From the cell containing the given text, extract its center point as (X, Y) coordinate. 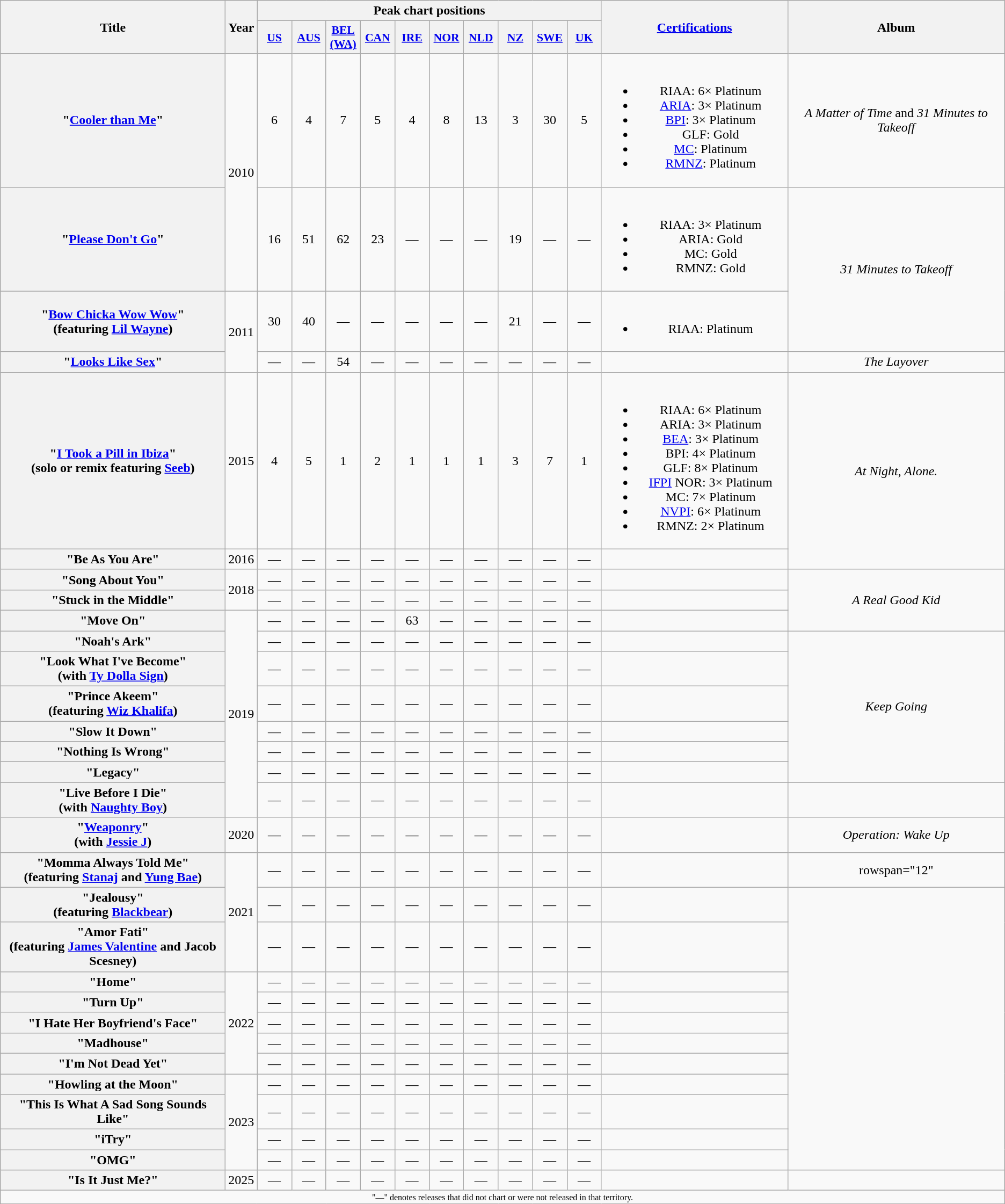
6 (274, 120)
Album (896, 27)
"Please Don't Go" (113, 239)
"Noah's Ark" (113, 641)
"Is It Just Me?" (113, 1180)
23 (377, 239)
Peak chart positions (429, 11)
Certifications (695, 27)
RIAA: 6× PlatinumARIA: 3× PlatinumBPI: 3× PlatinumGLF: GoldMC: PlatinumRMNZ: Platinum (695, 120)
At Night, Alone. (896, 470)
AUS (309, 38)
"Prince Akeem" (featuring Wiz Khalifa) (113, 703)
"Looks Like Sex" (113, 362)
RIAA: 3× PlatinumARIA: GoldMC: GoldRMNZ: Gold (695, 239)
"Turn Up" (113, 1002)
2022 (242, 1022)
"Amor Fati" (featuring James Valentine and Jacob Scesney) (113, 947)
"Slow It Down" (113, 731)
"Howling at the Moon" (113, 1084)
2018 (242, 590)
"Look What I've Become" (with Ty Dolla Sign) (113, 669)
16 (274, 239)
"Momma Always Told Me" (featuring Stanaj and Yung Bae) (113, 870)
IRE (412, 38)
"Cooler than Me" (113, 120)
Keep Going (896, 706)
"Stuck in the Middle" (113, 600)
51 (309, 239)
Title (113, 27)
NZ (515, 38)
"I'm Not Dead Yet" (113, 1063)
"iTry" (113, 1140)
"This Is What A Sad Song Sounds Like" (113, 1112)
US (274, 38)
13 (481, 120)
2025 (242, 1180)
rowspan="12" (896, 870)
2019 (242, 714)
Year (242, 27)
"Bow Chicka Wow Wow"(featuring Lil Wayne) (113, 321)
2020 (242, 835)
NLD (481, 38)
40 (309, 321)
2023 (242, 1122)
Operation: Wake Up (896, 835)
"I Hate Her Boyfriend's Face" (113, 1022)
"Song About You" (113, 579)
A Real Good Kid (896, 600)
The Layover (896, 362)
A Matter of Time and 31 Minutes to Takeoff (896, 120)
2016 (242, 559)
8 (447, 120)
62 (343, 239)
31 Minutes to Takeoff (896, 270)
"Live Before I Die" (with Naughty Boy) (113, 800)
NOR (447, 38)
SWE (550, 38)
2021 (242, 912)
CAN (377, 38)
2011 (242, 332)
"—" denotes releases that did not chart or were not released in that territory. (502, 1197)
"Move On" (113, 620)
2010 (242, 172)
"Legacy" (113, 772)
54 (343, 362)
RIAA: Platinum (695, 321)
BEL (WA) (343, 38)
"Jealousy" (featuring Blackbear) (113, 904)
"I Took a Pill in Ibiza"(solo or remix featuring Seeb) (113, 461)
"Weaponry" (with Jessie J) (113, 835)
21 (515, 321)
UK (584, 38)
19 (515, 239)
2015 (242, 461)
"Home" (113, 982)
63 (412, 620)
"Be As You Are" (113, 559)
2 (377, 461)
"OMG" (113, 1160)
"Madhouse" (113, 1043)
"Nothing Is Wrong" (113, 752)
